From the cell containing the given text, extract its center point as (x, y) coordinate. 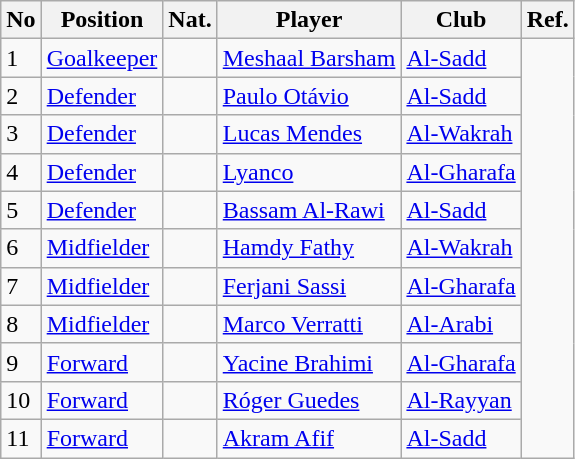
Club (461, 20)
Lyanco (309, 172)
Ref. (548, 20)
7 (21, 286)
Ferjani Sassi (309, 286)
3 (21, 134)
Yacine Brahimi (309, 362)
Róger Guedes (309, 400)
Meshaal Barsham (309, 58)
Lucas Mendes (309, 134)
Nat. (190, 20)
Paulo Otávio (309, 96)
Al-Rayyan (461, 400)
4 (21, 172)
10 (21, 400)
Akram Afif (309, 438)
6 (21, 248)
Player (309, 20)
1 (21, 58)
Al-Arabi (461, 324)
Bassam Al-Rawi (309, 210)
5 (21, 210)
No (21, 20)
Goalkeeper (102, 58)
8 (21, 324)
Hamdy Fathy (309, 248)
2 (21, 96)
Position (102, 20)
11 (21, 438)
Marco Verratti (309, 324)
9 (21, 362)
